Locate the cell with the specified text and output its (x, y) center coordinate. 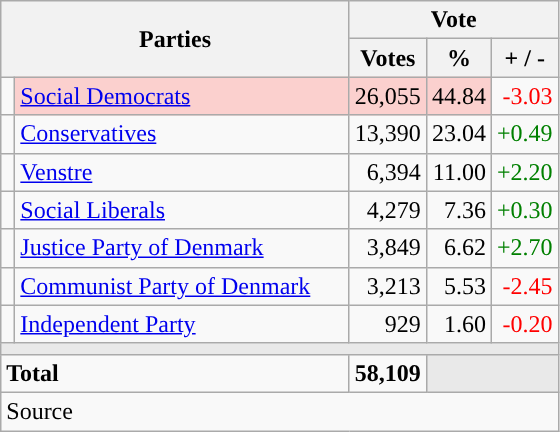
6.62 (458, 248)
Communist Party of Denmark (182, 286)
929 (388, 324)
3,849 (388, 248)
Parties (176, 39)
26,055 (388, 96)
-0.20 (524, 324)
+0.30 (524, 210)
+2.70 (524, 248)
23.04 (458, 134)
+0.49 (524, 134)
Social Democrats (182, 96)
-3.03 (524, 96)
Social Liberals (182, 210)
-2.45 (524, 286)
6,394 (388, 172)
5.53 (458, 286)
Conservatives (182, 134)
Source (280, 411)
+ / - (524, 58)
% (458, 58)
58,109 (388, 373)
Votes (388, 58)
11.00 (458, 172)
Justice Party of Denmark (182, 248)
4,279 (388, 210)
Venstre (182, 172)
3,213 (388, 286)
13,390 (388, 134)
44.84 (458, 96)
+2.20 (524, 172)
7.36 (458, 210)
1.60 (458, 324)
Total (176, 373)
Independent Party (182, 324)
Vote (454, 20)
